Locate the cell with the specified text and output its (X, Y) center coordinate. 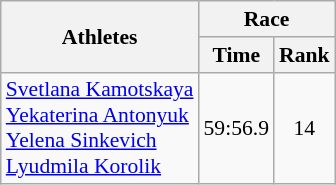
59:56.9 (236, 128)
14 (304, 128)
Svetlana KamotskayaYekaterina AntonyukYelena SinkevichLyudmila Korolik (100, 128)
Rank (304, 55)
Athletes (100, 36)
Time (236, 55)
Race (267, 19)
